Return the [X, Y] coordinate for the center point of the cell that contains the specified text.  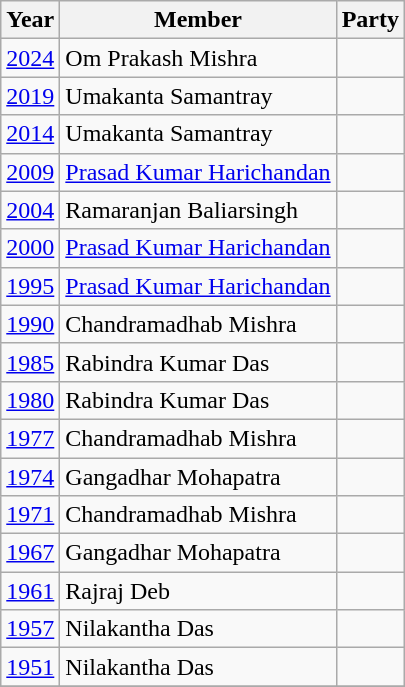
Member [198, 20]
1990 [30, 324]
2000 [30, 248]
Party [370, 20]
Om Prakash Mishra [198, 58]
2004 [30, 210]
Year [30, 20]
2009 [30, 172]
1951 [30, 667]
1985 [30, 362]
Rajraj Deb [198, 591]
1980 [30, 400]
1977 [30, 438]
1971 [30, 515]
1995 [30, 286]
2014 [30, 134]
1957 [30, 629]
2019 [30, 96]
1961 [30, 591]
2024 [30, 58]
Ramaranjan Baliarsingh [198, 210]
1974 [30, 477]
1967 [30, 553]
